Locate the cell with the specified text and output its [x, y] center coordinate. 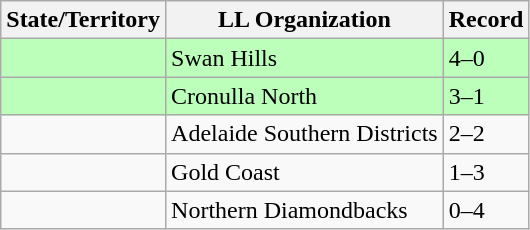
4–0 [486, 58]
Record [486, 20]
Adelaide Southern Districts [305, 134]
Northern Diamondbacks [305, 210]
3–1 [486, 96]
State/Territory [84, 20]
Cronulla North [305, 96]
1–3 [486, 172]
LL Organization [305, 20]
2–2 [486, 134]
Swan Hills [305, 58]
0–4 [486, 210]
Gold Coast [305, 172]
